Determine the (x, y) coordinate at the center of the cell enclosing the given text.  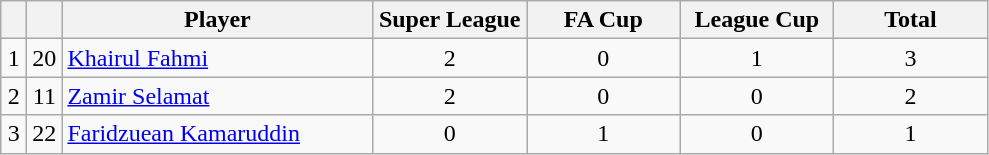
Faridzuean Kamaruddin (218, 134)
League Cup (757, 20)
20 (44, 58)
Zamir Selamat (218, 96)
11 (44, 96)
Total (911, 20)
Player (218, 20)
Super League (450, 20)
FA Cup (603, 20)
Khairul Fahmi (218, 58)
22 (44, 134)
